Output the (x, y) coordinate of the center of the cell containing the given text.  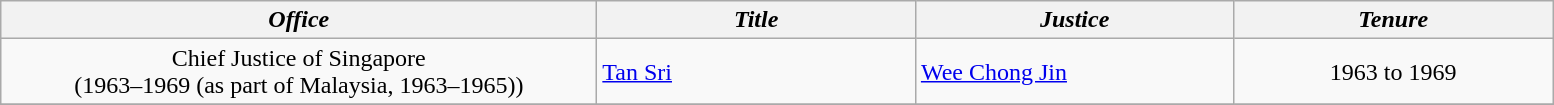
Title (756, 20)
1963 to 1969 (1394, 72)
Justice (1074, 20)
Tan Sri (756, 72)
Office (299, 20)
Wee Chong Jin (1074, 72)
Chief Justice of Singapore(1963–1969 (as part of Malaysia, 1963–1965)) (299, 72)
Tenure (1394, 20)
